Output the [X, Y] coordinate of the center of the cell containing the given text.  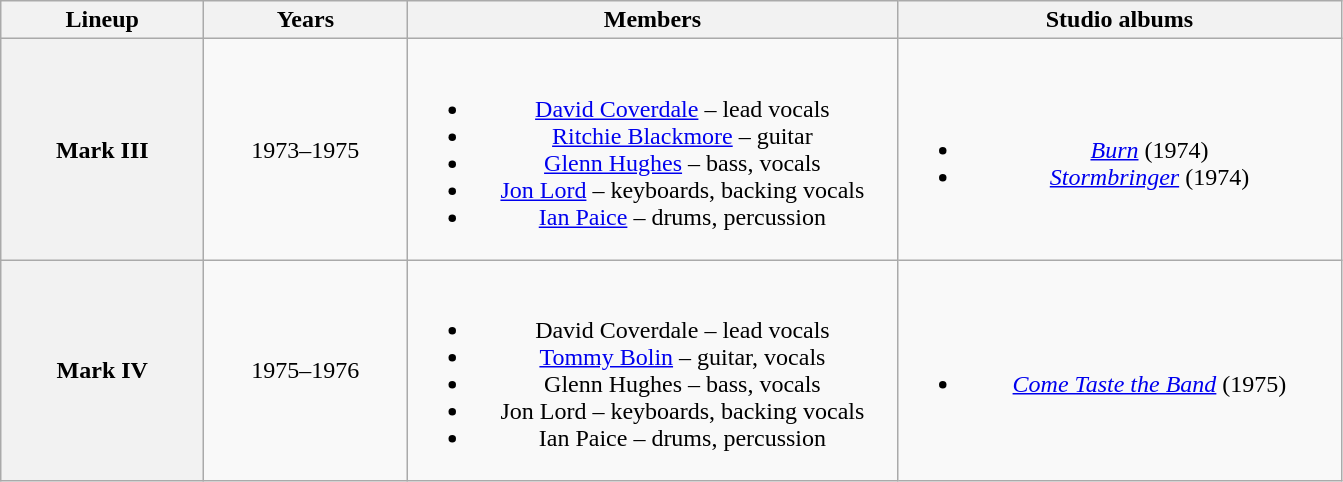
Studio albums [1120, 20]
Burn (1974)Stormbringer (1974) [1120, 150]
Years [306, 20]
1973–1975 [306, 150]
David Coverdale – lead vocalsRitchie Blackmore – guitarGlenn Hughes – bass, vocalsJon Lord – keyboards, backing vocalsIan Paice – drums, percussion [652, 150]
Members [652, 20]
David Coverdale – lead vocalsTommy Bolin – guitar, vocalsGlenn Hughes – bass, vocalsJon Lord – keyboards, backing vocalsIan Paice – drums, percussion [652, 370]
Mark IV [102, 370]
Come Taste the Band (1975) [1120, 370]
1975–1976 [306, 370]
Lineup [102, 20]
Mark III [102, 150]
